Determine the (X, Y) coordinate at the center of the cell enclosing the given text.  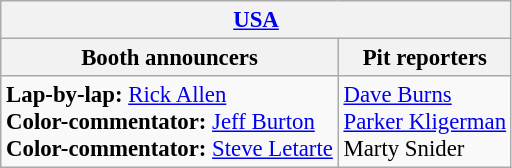
Pit reporters (424, 58)
Booth announcers (170, 58)
USA (256, 20)
Lap-by-lap: Rick AllenColor-commentator: Jeff BurtonColor-commentator: Steve Letarte (170, 122)
Dave BurnsParker KligermanMarty Snider (424, 122)
